Locate the cell with the specified text and output its [X, Y] center coordinate. 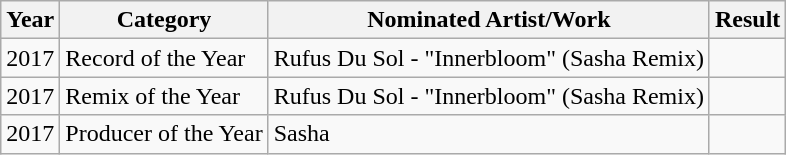
Nominated Artist/Work [488, 20]
Result [747, 20]
Record of the Year [164, 58]
Sasha [488, 134]
Category [164, 20]
Year [30, 20]
Producer of the Year [164, 134]
Remix of the Year [164, 96]
